Determine the [X, Y] coordinate at the center of the cell enclosing the given text.  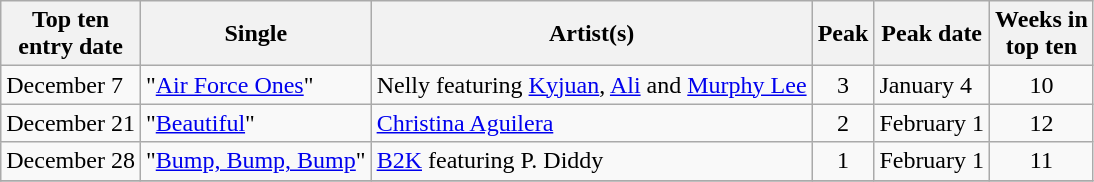
Top tenentry date [71, 34]
"Bump, Bump, Bump" [256, 161]
Single [256, 34]
12 [1042, 123]
10 [1042, 85]
B2K featuring P. Diddy [592, 161]
2 [843, 123]
Artist(s) [592, 34]
"Air Force Ones" [256, 85]
Nelly featuring Kyjuan, Ali and Murphy Lee [592, 85]
3 [843, 85]
1 [843, 161]
January 4 [932, 85]
December 21 [71, 123]
"Beautiful" [256, 123]
11 [1042, 161]
December 7 [71, 85]
December 28 [71, 161]
Peak [843, 34]
Christina Aguilera [592, 123]
Peak date [932, 34]
Weeks intop ten [1042, 34]
